Find where the given text appears and provide that cell's center as (x, y) coordinate. 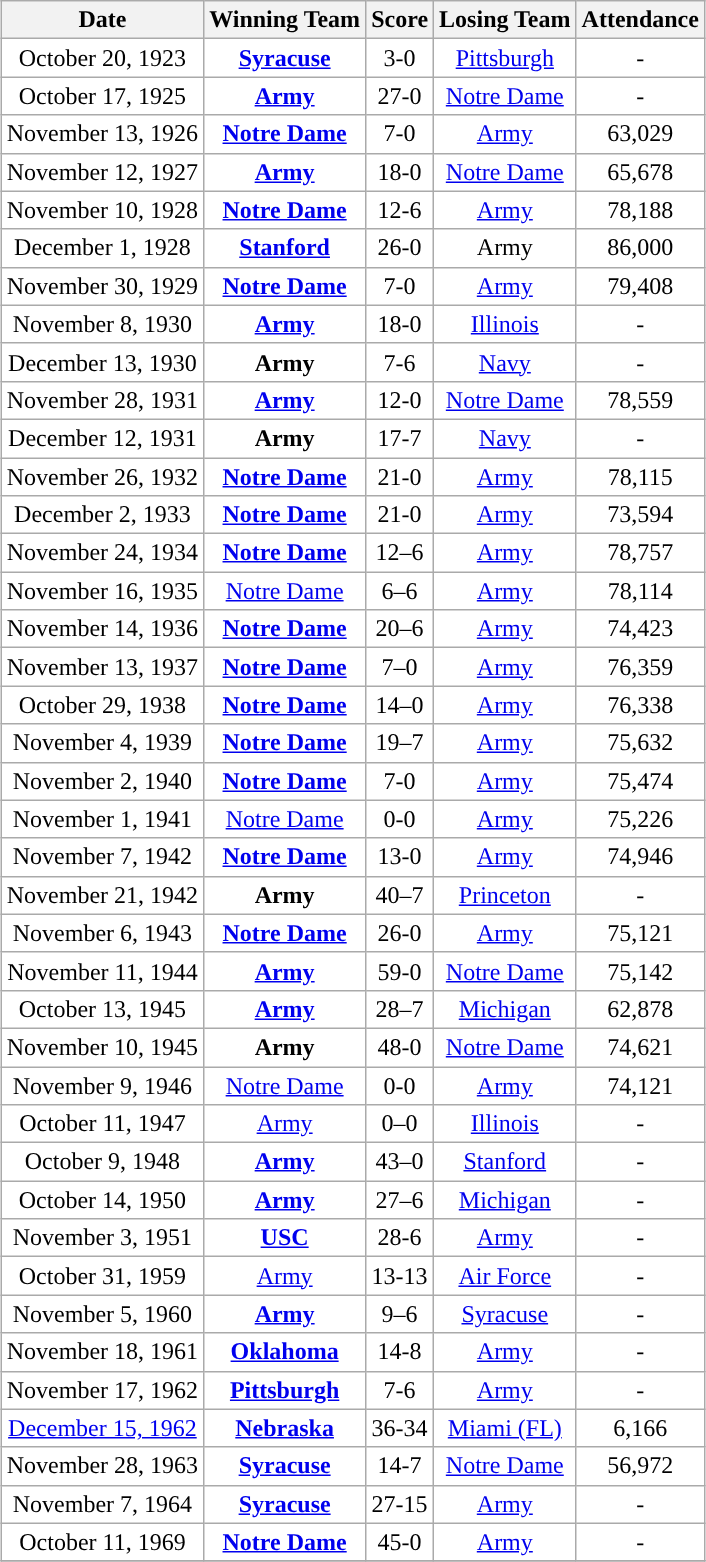
November 21, 1942 (102, 895)
November 1, 1941 (102, 819)
14-8 (400, 1352)
November 10, 1928 (102, 210)
74,423 (640, 629)
75,142 (640, 971)
40–7 (400, 895)
86,000 (640, 248)
December 12, 1931 (102, 438)
78,757 (640, 553)
Air Force (505, 1276)
Attendance (640, 20)
October 11, 1947 (102, 1124)
October 14, 1950 (102, 1200)
62,878 (640, 1009)
75,121 (640, 933)
December 13, 1930 (102, 362)
45-0 (400, 1542)
November 4, 1939 (102, 743)
56,972 (640, 1466)
3-0 (400, 58)
Winning Team (285, 20)
November 24, 1934 (102, 553)
October 31, 1959 (102, 1276)
October 11, 1969 (102, 1542)
November 12, 1927 (102, 172)
October 13, 1945 (102, 1009)
November 8, 1930 (102, 324)
November 13, 1926 (102, 134)
14-7 (400, 1466)
12–6 (400, 553)
76,359 (640, 667)
27-15 (400, 1504)
74,621 (640, 1047)
November 28, 1963 (102, 1466)
6,166 (640, 1428)
20–6 (400, 629)
Nebraska (285, 1428)
7–0 (400, 667)
12-0 (400, 400)
65,678 (640, 172)
November 9, 1946 (102, 1085)
November 7, 1964 (102, 1504)
73,594 (640, 515)
Oklahoma (285, 1352)
74,121 (640, 1085)
79,408 (640, 286)
27-0 (400, 96)
27–6 (400, 1200)
0–0 (400, 1124)
75,632 (640, 743)
October 29, 1938 (102, 705)
November 17, 1962 (102, 1390)
78,188 (640, 210)
November 26, 1932 (102, 477)
75,474 (640, 781)
November 11, 1944 (102, 971)
76,338 (640, 705)
19–7 (400, 743)
75,226 (640, 819)
Princeton (505, 895)
November 28, 1931 (102, 400)
78,559 (640, 400)
14–0 (400, 705)
November 10, 1945 (102, 1047)
December 1, 1928 (102, 248)
October 20, 1923 (102, 58)
USC (285, 1238)
November 30, 1929 (102, 286)
28-6 (400, 1238)
43–0 (400, 1162)
78,115 (640, 477)
November 18, 1961 (102, 1352)
48-0 (400, 1047)
63,029 (640, 134)
December 2, 1933 (102, 515)
November 16, 1935 (102, 591)
November 13, 1937 (102, 667)
78,114 (640, 591)
Date (102, 20)
28–7 (400, 1009)
13-13 (400, 1276)
October 9, 1948 (102, 1162)
17-7 (400, 438)
12-6 (400, 210)
13-0 (400, 857)
74,946 (640, 857)
December 15, 1962 (102, 1428)
November 2, 1940 (102, 781)
November 7, 1942 (102, 857)
November 3, 1951 (102, 1238)
Score (400, 20)
Miami (FL) (505, 1428)
November 6, 1943 (102, 933)
October 17, 1925 (102, 96)
November 5, 1960 (102, 1314)
November 14, 1936 (102, 629)
6–6 (400, 591)
Losing Team (505, 20)
36-34 (400, 1428)
59-0 (400, 971)
9–6 (400, 1314)
